Capture the cell that displays the provided text and extract its (X, Y) central coordinate. 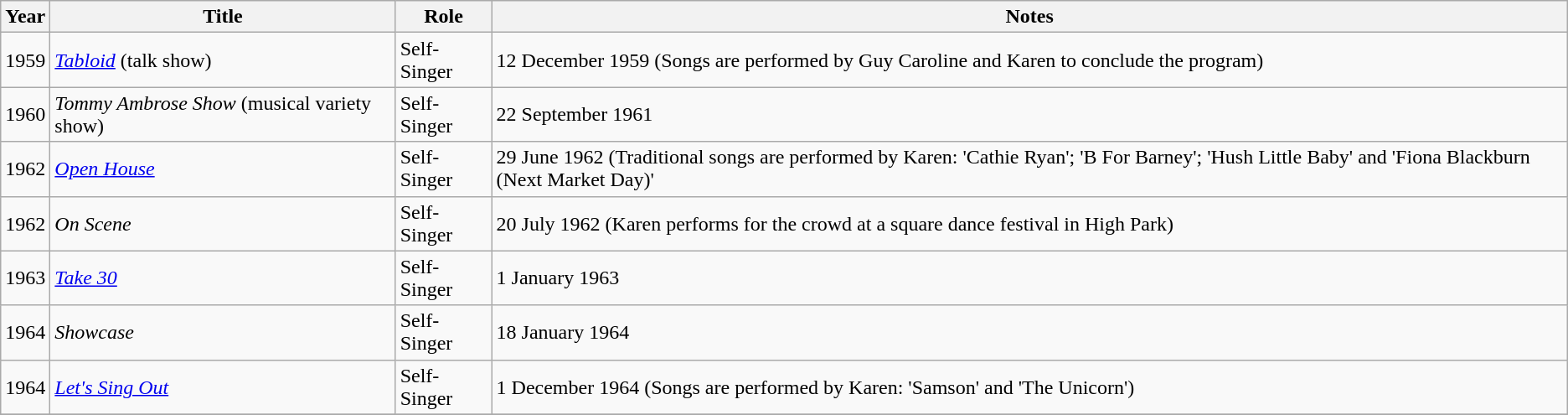
Year (25, 17)
Title (223, 17)
1 December 1964 (Songs are performed by Karen: 'Samson' and 'The Unicorn') (1029, 387)
Role (444, 17)
Take 30 (223, 278)
18 January 1964 (1029, 332)
Open House (223, 169)
29 June 1962 (Traditional songs are performed by Karen: 'Cathie Ryan'; 'B For Barney'; 'Hush Little Baby' and 'Fiona Blackburn (Next Market Day)' (1029, 169)
Tabloid (talk show) (223, 60)
1959 (25, 60)
22 September 1961 (1029, 114)
1 January 1963 (1029, 278)
1963 (25, 278)
Tommy Ambrose Show (musical variety show) (223, 114)
Showcase (223, 332)
1960 (25, 114)
Let's Sing Out (223, 387)
On Scene (223, 223)
Notes (1029, 17)
12 December 1959 (Songs are performed by Guy Caroline and Karen to conclude the program) (1029, 60)
20 July 1962 (Karen performs for the crowd at a square dance festival in High Park) (1029, 223)
